Return [X, Y] of the center of cell containing provided text 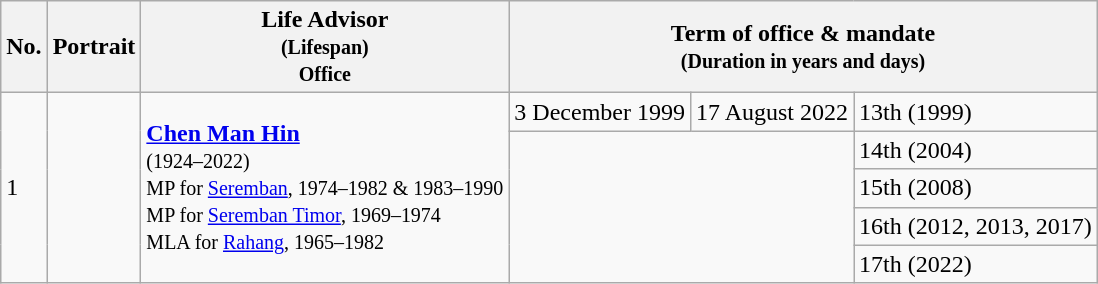
17 August 2022 [772, 112]
1 [24, 188]
15th (2008) [976, 188]
14th (2004) [976, 150]
Portrait [94, 47]
13th (1999) [976, 112]
Term of office & mandate(Duration in years and days) [803, 47]
3 December 1999 [600, 112]
17th (2022) [976, 264]
No. [24, 47]
16th (2012, 2013, 2017) [976, 226]
Chen Man Hin (1924–2022) MP for Seremban, 1974–1982 & 1983–1990 MP for Seremban Timor, 1969–1974 MLA for Rahang, 1965–1982 [325, 188]
Life Advisor(Lifespan)Office [325, 47]
